Pinpoint the cell where the given text exists, returning its [x, y] midpoint coordinate. 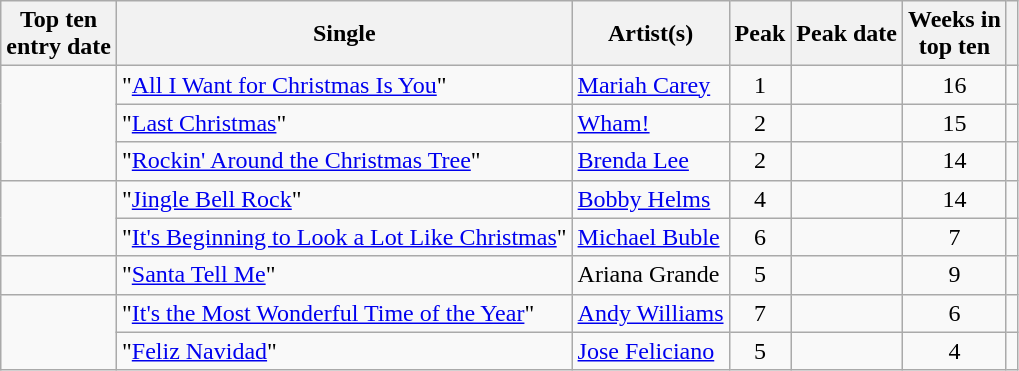
"Feliz Navidad" [344, 351]
Peak date [847, 34]
16 [955, 85]
Mariah Carey [650, 85]
"Last Christmas" [344, 123]
"It's the Most Wonderful Time of the Year" [344, 313]
Weeks intop ten [955, 34]
"Santa Tell Me" [344, 275]
Artist(s) [650, 34]
Michael Buble [650, 237]
Brenda Lee [650, 161]
15 [955, 123]
"It's Beginning to Look a Lot Like Christmas" [344, 237]
1 [760, 85]
Andy Williams [650, 313]
Peak [760, 34]
"Jingle Bell Rock" [344, 199]
Single [344, 34]
Wham! [650, 123]
Jose Feliciano [650, 351]
Top tenentry date [59, 34]
9 [955, 275]
"All I Want for Christmas Is You" [344, 85]
"Rockin' Around the Christmas Tree" [344, 161]
Ariana Grande [650, 275]
Bobby Helms [650, 199]
